Determine the [X, Y] coordinate at the center of the cell enclosing the given text.  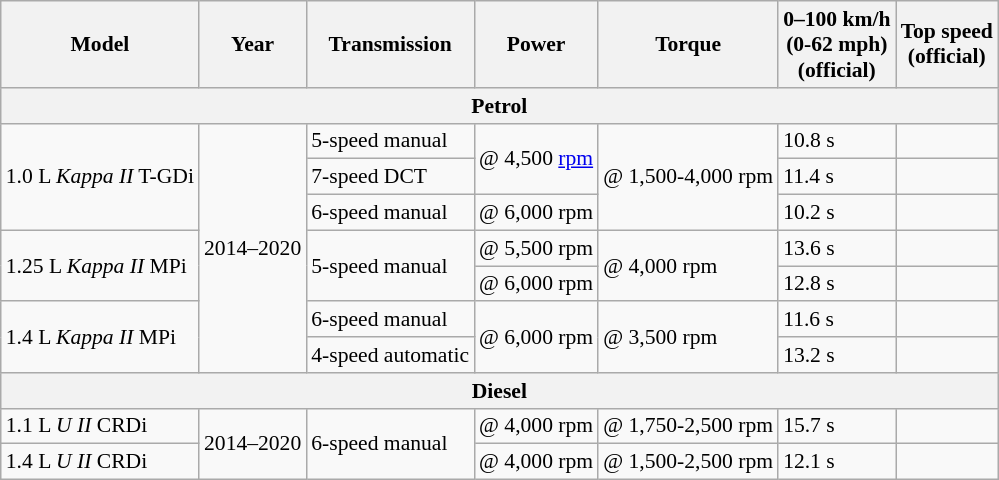
0–100 km/h(0-62 mph)(official) [836, 44]
1.25 L Kappa II MPi [100, 266]
Transmission [390, 44]
Top speed(official) [947, 44]
1.0 L Kappa II T-GDi [100, 176]
1.1 L U II CRDi [100, 426]
@ 1,750-2,500 rpm [688, 426]
@ 4,500 rpm [536, 158]
@ 5,500 rpm [536, 248]
Power [536, 44]
10.8 s [836, 141]
@ 1,500-4,000 rpm [688, 176]
13.2 s [836, 355]
@ 3,500 rpm [688, 338]
10.2 s [836, 213]
11.6 s [836, 320]
13.6 s [836, 248]
15.7 s [836, 426]
12.1 s [836, 462]
7-speed DCT [390, 177]
Year [252, 44]
Model [100, 44]
1.4 L U II CRDi [100, 462]
Torque [688, 44]
4-speed automatic [390, 355]
@ 1,500-2,500 rpm [688, 462]
12.8 s [836, 284]
Petrol [500, 106]
11.4 s [836, 177]
Diesel [500, 391]
1.4 L Kappa II MPi [100, 338]
